Capture the cell that displays the provided text and extract its [x, y] central coordinate. 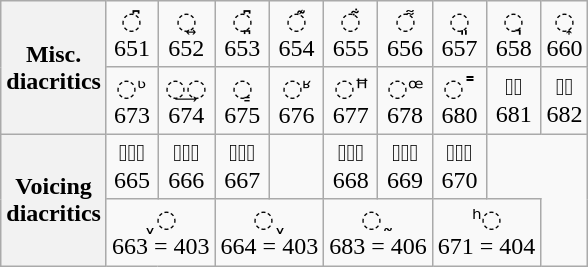
◌̬᪽ 665 [132, 166]
◌͢◌ 674 [187, 100]
ˬ◌ 663 = 403 [160, 232]
Misc. diacritics [54, 68]
◌͈ 657 [459, 34]
◌̥᫃ 669 [405, 166]
◌ꟹ 678 [405, 100]
◌͔ 681 [514, 100]
◌̪͆ 653 [242, 34]
◌ᶹ 673 [132, 100]
◌͉ 658 [514, 34]
◌͕ 682 [564, 100]
◌̬᫃ 666 [187, 166]
◌͍ 652 [187, 34]
◌ʶ 676 [296, 100]
ʰ◌ 671 = 404 [486, 232]
◌̬᫄ 667 [242, 166]
Voicing diacritics [54, 200]
◌ꟸ 677 [351, 100]
◌͌ 656 [405, 34]
◌͆ 651 [132, 34]
◌˷683 = 406 [378, 232]
◌͋ 655 [351, 34]
◌͇ 675 [242, 100]
◌˭ 680 [459, 100]
◌͊ 654 [296, 34]
◌͎ 660 [564, 34]
◌̥᫄ 670 [459, 166]
◌̥᪽ 668 [351, 166]
◌ˬ 664 = 403 [270, 232]
